Return the [x, y] coordinate for the center point of the cell that contains the specified text.  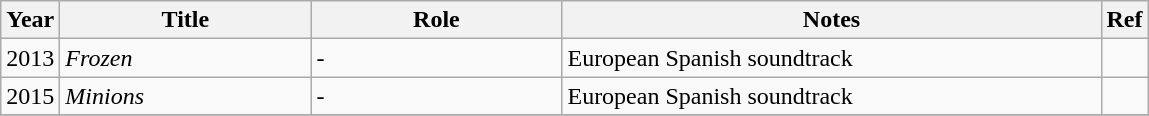
Minions [186, 96]
2013 [30, 58]
Year [30, 20]
Frozen [186, 58]
Ref [1124, 20]
Title [186, 20]
2015 [30, 96]
Role [436, 20]
Notes [832, 20]
